Provide the (X, Y) coordinate of the cell's center where the given text is located.  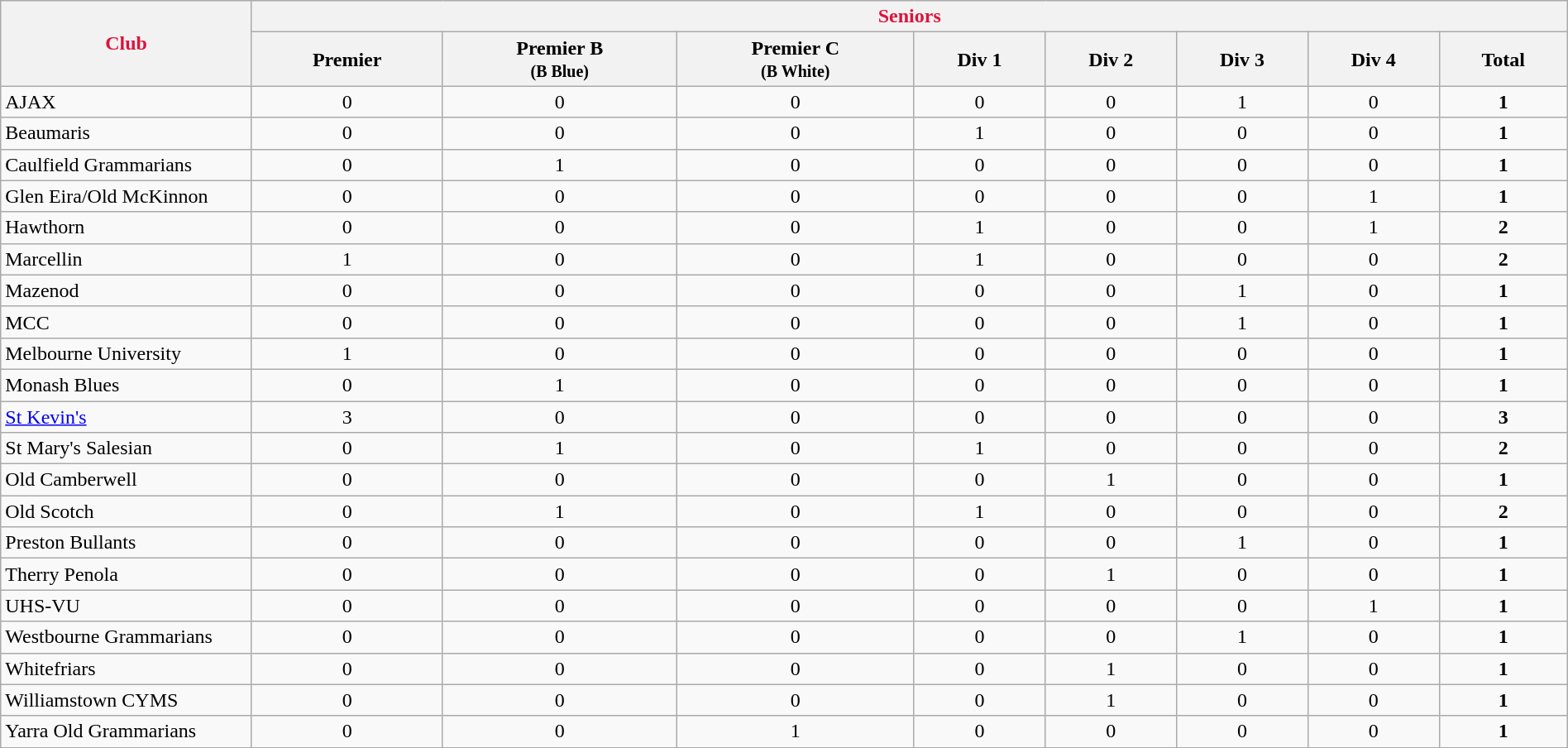
Glen Eira/Old McKinnon (127, 196)
Marcellin (127, 259)
St Mary's Salesian (127, 448)
UHS-VU (127, 606)
Melbourne University (127, 353)
MCC (127, 322)
Old Camberwell (127, 480)
Yarra Old Grammarians (127, 731)
AJAX (127, 102)
Total (1503, 60)
Monash Blues (127, 385)
Seniors (910, 17)
Div 1 (979, 60)
Premier C (B White) (796, 60)
St Kevin's (127, 416)
Preston Bullants (127, 543)
Williamstown CYMS (127, 700)
Div 3 (1242, 60)
Div 4 (1373, 60)
Club (127, 43)
Westbourne Grammarians (127, 637)
Premier (347, 60)
Hawthorn (127, 228)
Premier B (B Blue) (559, 60)
Therry Penola (127, 574)
Caulfield Grammarians (127, 165)
Mazenod (127, 290)
Old Scotch (127, 511)
Div 2 (1111, 60)
Beaumaris (127, 133)
Whitefriars (127, 669)
